Output the [X, Y] coordinate of the center of the cell containing the given text.  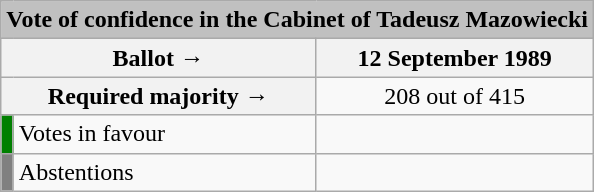
208 out of 415 [455, 96]
Abstentions [164, 172]
Ballot → [158, 58]
Required majority → [158, 96]
Votes in favour [164, 134]
12 September 1989 [455, 58]
Vote of confidence in the Cabinet of Tadeusz Mazowiecki [298, 20]
